Return the [x, y] coordinate for the center point of the cell that contains the specified text.  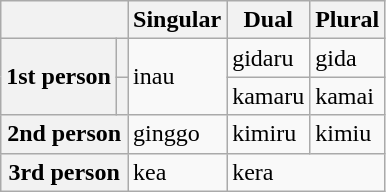
kamai [348, 96]
gida [348, 58]
kea [178, 172]
3rd person [64, 172]
kamaru [268, 96]
kimiru [268, 134]
Dual [268, 20]
2nd person [64, 134]
gidaru [268, 58]
inau [178, 77]
ginggo [178, 134]
kera [306, 172]
1st person [59, 77]
kimiu [348, 134]
Plural [348, 20]
Singular [178, 20]
